Find where the given text appears and provide that cell's center as (x, y) coordinate. 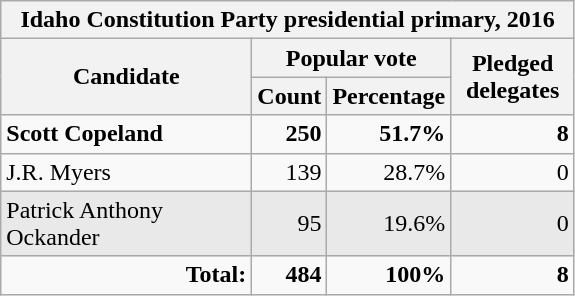
Patrick Anthony Ockander (126, 224)
19.6% (389, 224)
Popular vote (352, 58)
250 (290, 134)
51.7% (389, 134)
100% (389, 275)
Idaho Constitution Party presidential primary, 2016 (288, 20)
Candidate (126, 77)
J.R. Myers (126, 172)
Total: (126, 275)
28.7% (389, 172)
Count (290, 96)
139 (290, 172)
Pledged delegates (513, 77)
Scott Copeland (126, 134)
484 (290, 275)
95 (290, 224)
Percentage (389, 96)
